Search for the cell housing the specified text and yield its (X, Y) center coordinate. 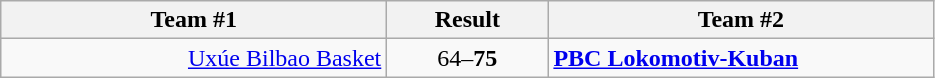
Team #2 (741, 20)
Team #1 (194, 20)
64–75 (468, 58)
Result (468, 20)
Uxúe Bilbao Basket (194, 58)
PBC Lokomotiv-Kuban (741, 58)
